Output the [x, y] coordinate of the center of the cell containing the given text.  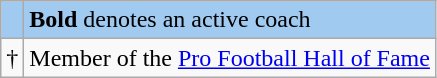
Bold denotes an active coach [230, 20]
Member of the Pro Football Hall of Fame [230, 58]
† [12, 58]
